Return the (x, y) coordinate for the center point of the cell that contains the specified text.  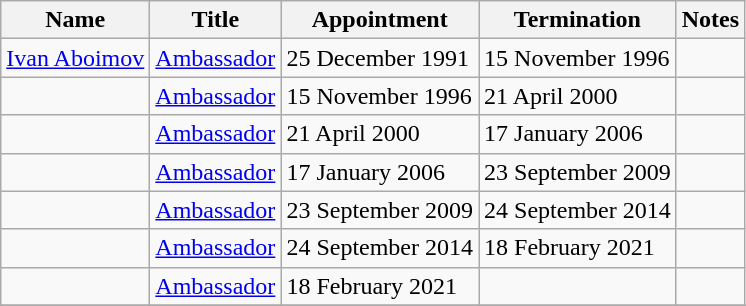
Title (216, 20)
Name (76, 20)
Termination (578, 20)
Notes (710, 20)
Ivan Aboimov (76, 58)
Appointment (380, 20)
25 December 1991 (380, 58)
